Locate the cell with the specified text and output its (X, Y) center coordinate. 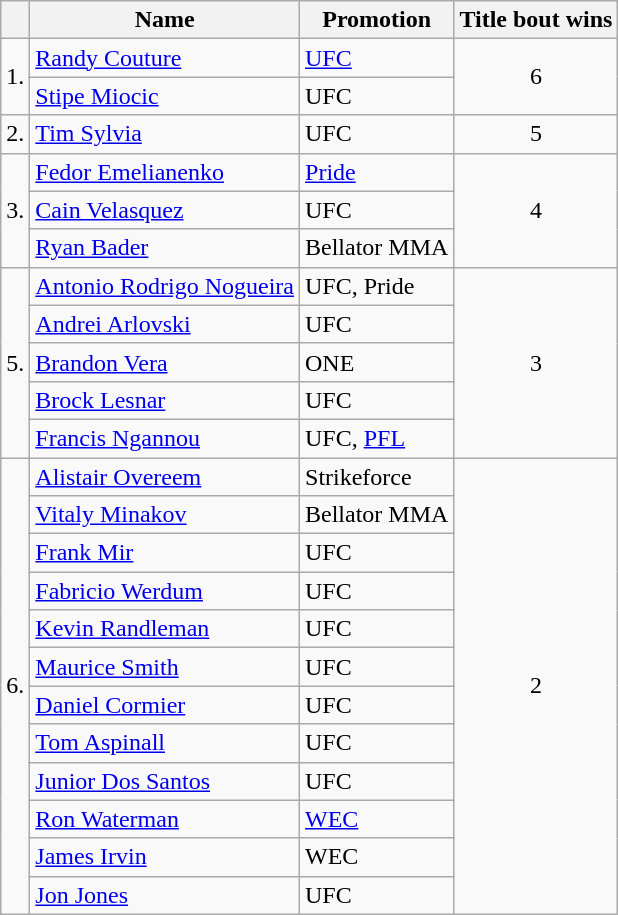
6 (536, 77)
Frank Mir (165, 553)
2. (16, 134)
Pride (377, 172)
Ryan Bader (165, 248)
Promotion (377, 20)
Antonio Rodrigo Nogueira (165, 286)
Randy Couture (165, 58)
Daniel Cormier (165, 705)
5. (16, 362)
Fedor Emelianenko (165, 172)
Strikeforce (377, 477)
Alistair Overeem (165, 477)
3 (536, 362)
Tim Sylvia (165, 134)
Fabricio Werdum (165, 591)
Stipe Miocic (165, 96)
ONE (377, 362)
Brock Lesnar (165, 400)
2 (536, 686)
5 (536, 134)
Maurice Smith (165, 667)
Vitaly Minakov (165, 515)
UFC, PFL (377, 438)
4 (536, 210)
Name (165, 20)
James Irvin (165, 857)
Tom Aspinall (165, 743)
Francis Ngannou (165, 438)
Ron Waterman (165, 819)
Title bout wins (536, 20)
Brandon Vera (165, 362)
Kevin Randleman (165, 629)
Andrei Arlovski (165, 324)
Jon Jones (165, 895)
1. (16, 77)
6. (16, 686)
UFC, Pride (377, 286)
Cain Velasquez (165, 210)
3. (16, 210)
Junior Dos Santos (165, 781)
